Search for the cell housing the specified text and yield its [X, Y] center coordinate. 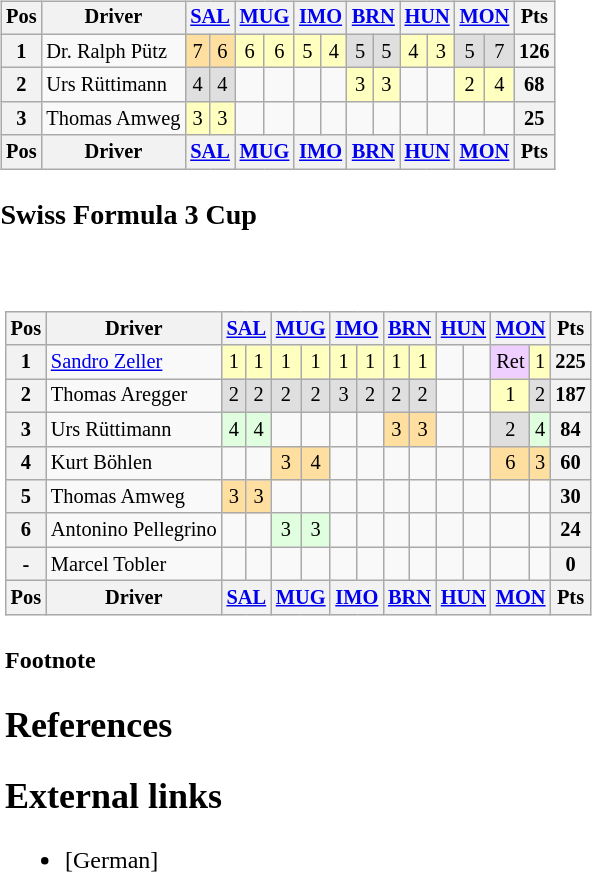
126 [534, 51]
225 [570, 362]
Sandro Zeller [134, 362]
24 [570, 530]
- [26, 564]
Kurt Böhlen [134, 463]
Ret [510, 362]
84 [570, 429]
187 [570, 396]
Antonino Pellegrino [134, 530]
Dr. Ralph Pütz [113, 51]
0 [570, 564]
Thomas Aregger [134, 396]
60 [570, 463]
30 [570, 497]
25 [534, 119]
Marcel Tobler [134, 564]
68 [534, 85]
